From the cell containing the given text, extract its center point as [x, y] coordinate. 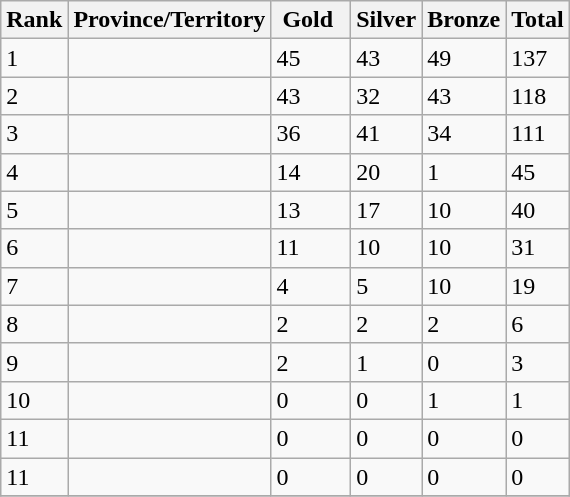
Bronze [464, 20]
7 [34, 286]
Total [538, 20]
34 [464, 134]
Silver [386, 20]
19 [538, 286]
36 [311, 134]
Gold [311, 20]
137 [538, 58]
118 [538, 96]
20 [386, 172]
40 [538, 210]
32 [386, 96]
8 [34, 324]
Rank [34, 20]
17 [386, 210]
111 [538, 134]
49 [464, 58]
13 [311, 210]
31 [538, 248]
9 [34, 362]
41 [386, 134]
Province/Territory [170, 20]
14 [311, 172]
